For the text-containing cell, return its midpoint in [X, Y] coordinate format. 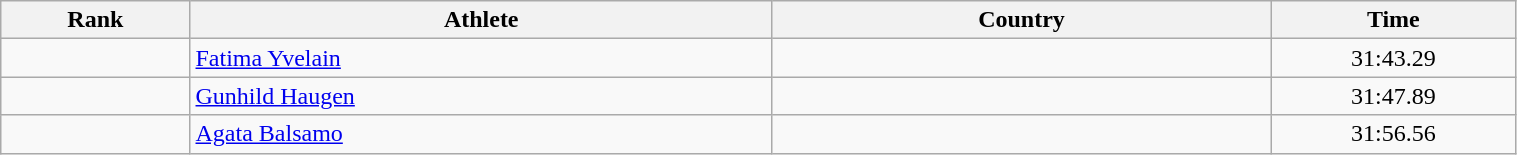
31:43.29 [1394, 58]
Fatima Yvelain [481, 58]
31:47.89 [1394, 96]
Agata Balsamo [481, 134]
Athlete [481, 20]
31:56.56 [1394, 134]
Time [1394, 20]
Country [1021, 20]
Gunhild Haugen [481, 96]
Rank [96, 20]
